Search for the cell housing the specified text and yield its (X, Y) center coordinate. 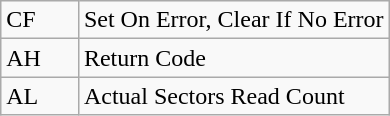
AL (40, 96)
AH (40, 58)
CF (40, 20)
Return Code (234, 58)
Set On Error, Clear If No Error (234, 20)
Actual Sectors Read Count (234, 96)
